Capture the cell that displays the provided text and extract its [X, Y] central coordinate. 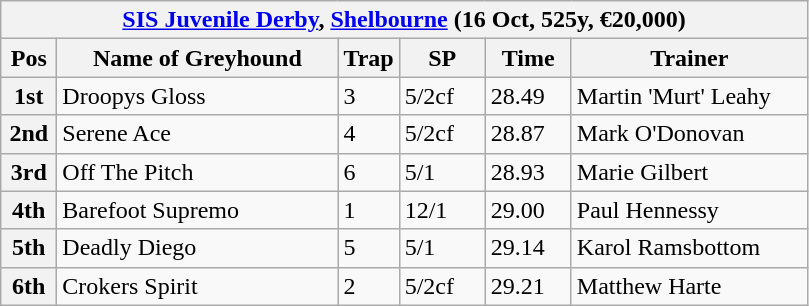
SP [442, 58]
1 [368, 210]
29.14 [528, 248]
Time [528, 58]
29.00 [528, 210]
4th [29, 210]
Matthew Harte [689, 286]
Mark O'Donovan [689, 134]
Name of Greyhound [198, 58]
28.49 [528, 96]
3 [368, 96]
Barefoot Supremo [198, 210]
28.87 [528, 134]
1st [29, 96]
Serene Ace [198, 134]
Trainer [689, 58]
Crokers Spirit [198, 286]
Deadly Diego [198, 248]
Pos [29, 58]
29.21 [528, 286]
28.93 [528, 172]
Martin 'Murt' Leahy [689, 96]
6 [368, 172]
Droopys Gloss [198, 96]
Karol Ramsbottom [689, 248]
Marie Gilbert [689, 172]
12/1 [442, 210]
SIS Juvenile Derby, Shelbourne (16 Oct, 525y, €20,000) [404, 20]
6th [29, 286]
5 [368, 248]
Off The Pitch [198, 172]
2 [368, 286]
Trap [368, 58]
3rd [29, 172]
4 [368, 134]
2nd [29, 134]
Paul Hennessy [689, 210]
5th [29, 248]
